Provide the [X, Y] coordinate of the cell's center where the given text is located.  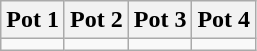
Pot 2 [96, 20]
Pot 4 [224, 20]
Pot 1 [33, 20]
Pot 3 [160, 20]
